Find where the given text appears and provide that cell's center as (X, Y) coordinate. 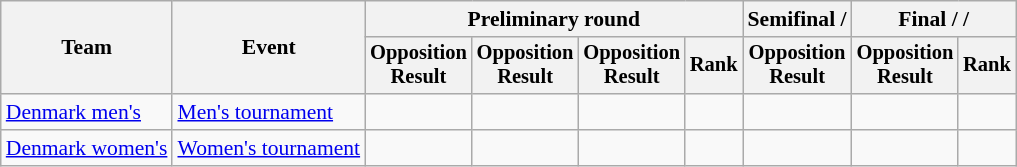
Semifinal / (798, 19)
Event (268, 48)
Denmark women's (87, 148)
Denmark men's (87, 112)
Team (87, 48)
Preliminary round (554, 19)
Men's tournament (268, 112)
Final / / (934, 19)
Women's tournament (268, 148)
